Extract the [X, Y] coordinate from the center of the cell holding the provided text.  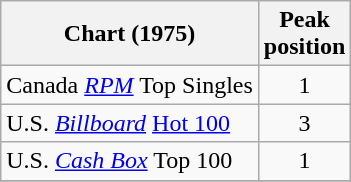
U.S. Billboard Hot 100 [130, 123]
U.S. Cash Box Top 100 [130, 161]
Canada RPM Top Singles [130, 85]
3 [304, 123]
Peakposition [304, 34]
Chart (1975) [130, 34]
